Capture the cell that displays the provided text and extract its [X, Y] central coordinate. 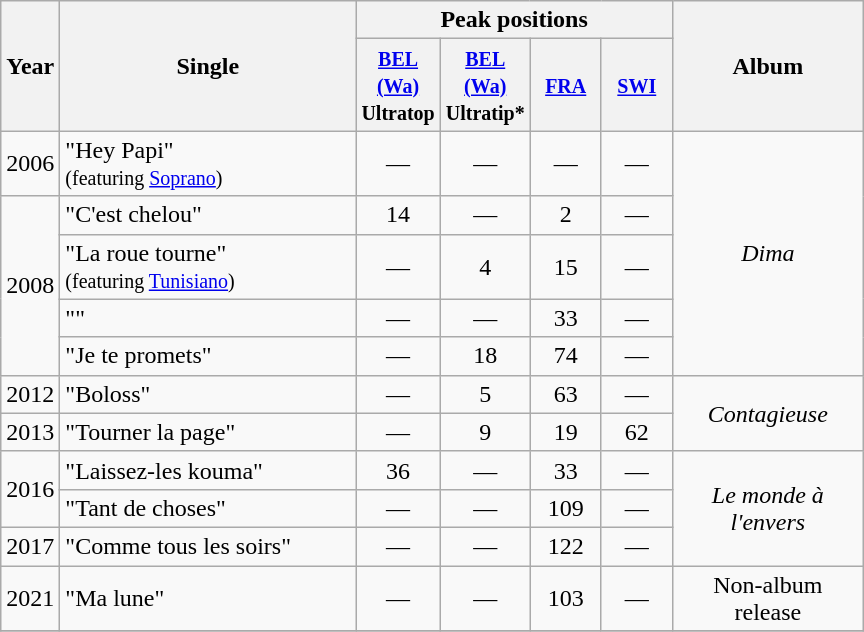
"Je te promets" [208, 356]
"Hey Papi"(featuring Soprano) [208, 164]
SWI [636, 85]
74 [566, 356]
Album [768, 66]
9 [485, 432]
"Laissez-les kouma" [208, 470]
"C'est chelou" [208, 215]
19 [566, 432]
14 [398, 215]
"Tourner la page" [208, 432]
"Comme tous les soirs" [208, 546]
2006 [30, 164]
BEL (Wa)Ultratip* [485, 85]
4 [485, 266]
63 [566, 394]
109 [566, 508]
2021 [30, 598]
Contagieuse [768, 413]
"Tant de choses" [208, 508]
2013 [30, 432]
2 [566, 215]
36 [398, 470]
15 [566, 266]
2012 [30, 394]
BEL (Wa)Ultratop [398, 85]
Le monde à l'envers [768, 508]
122 [566, 546]
2016 [30, 489]
18 [485, 356]
"" [208, 318]
Dima [768, 253]
Year [30, 66]
"Boloss" [208, 394]
Single [208, 66]
"Ma lune" [208, 598]
5 [485, 394]
2017 [30, 546]
62 [636, 432]
FRA [566, 85]
103 [566, 598]
Peak positions [514, 20]
"La roue tourne" (featuring Tunisiano) [208, 266]
2008 [30, 286]
Non-album release [768, 598]
